Search for the cell housing the specified text and yield its (X, Y) center coordinate. 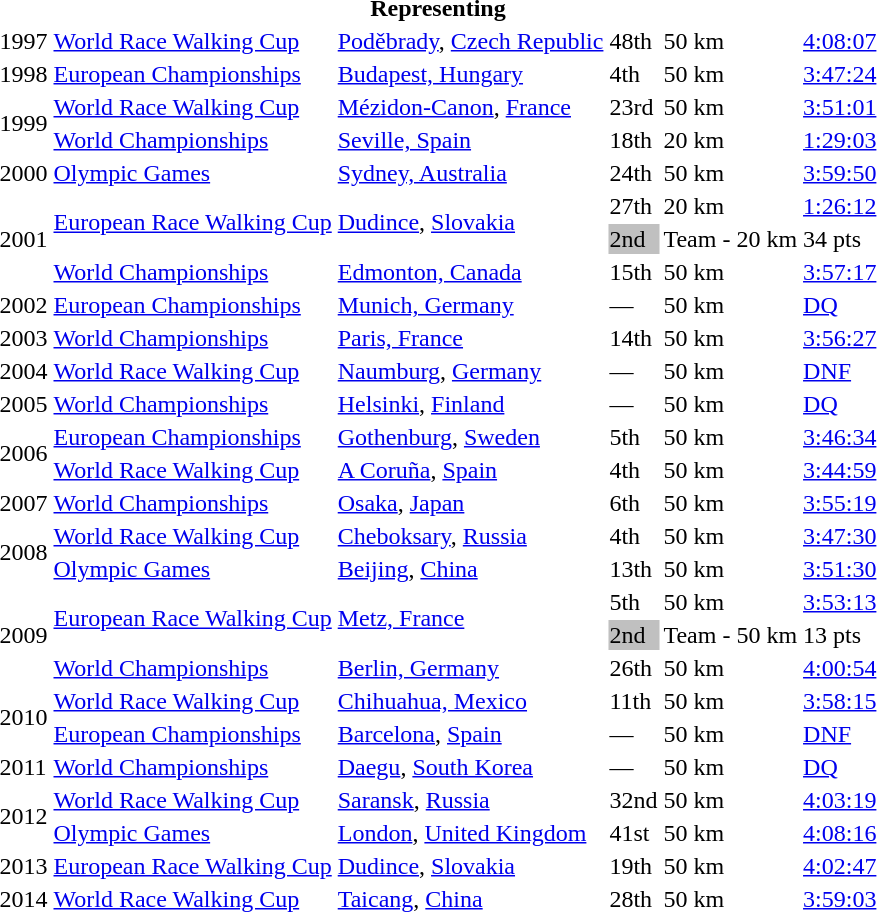
Helsinki, Finland (470, 404)
6th (634, 503)
Budapest, Hungary (470, 74)
Barcelona, Spain (470, 734)
48th (634, 41)
41st (634, 833)
14th (634, 338)
London, United Kingdom (470, 833)
Munich, Germany (470, 305)
Paris, France (470, 338)
24th (634, 173)
26th (634, 668)
Sydney, Australia (470, 173)
Naumburg, Germany (470, 371)
Cheboksary, Russia (470, 536)
Edmonton, Canada (470, 272)
Gothenburg, Sweden (470, 437)
Team - 50 km (730, 635)
27th (634, 206)
18th (634, 140)
13th (634, 569)
Daegu, South Korea (470, 767)
Saransk, Russia (470, 800)
Team - 20 km (730, 239)
Mézidon-Canon, France (470, 107)
23rd (634, 107)
Osaka, Japan (470, 503)
Poděbrady, Czech Republic (470, 41)
11th (634, 701)
32nd (634, 800)
Metz, France (470, 618)
Beijing, China (470, 569)
A Coruña, Spain (470, 470)
19th (634, 866)
Chihuahua, Mexico (470, 701)
Seville, Spain (470, 140)
15th (634, 272)
Berlin, Germany (470, 668)
